Pinpoint the cell where the given text exists, returning its [X, Y] midpoint coordinate. 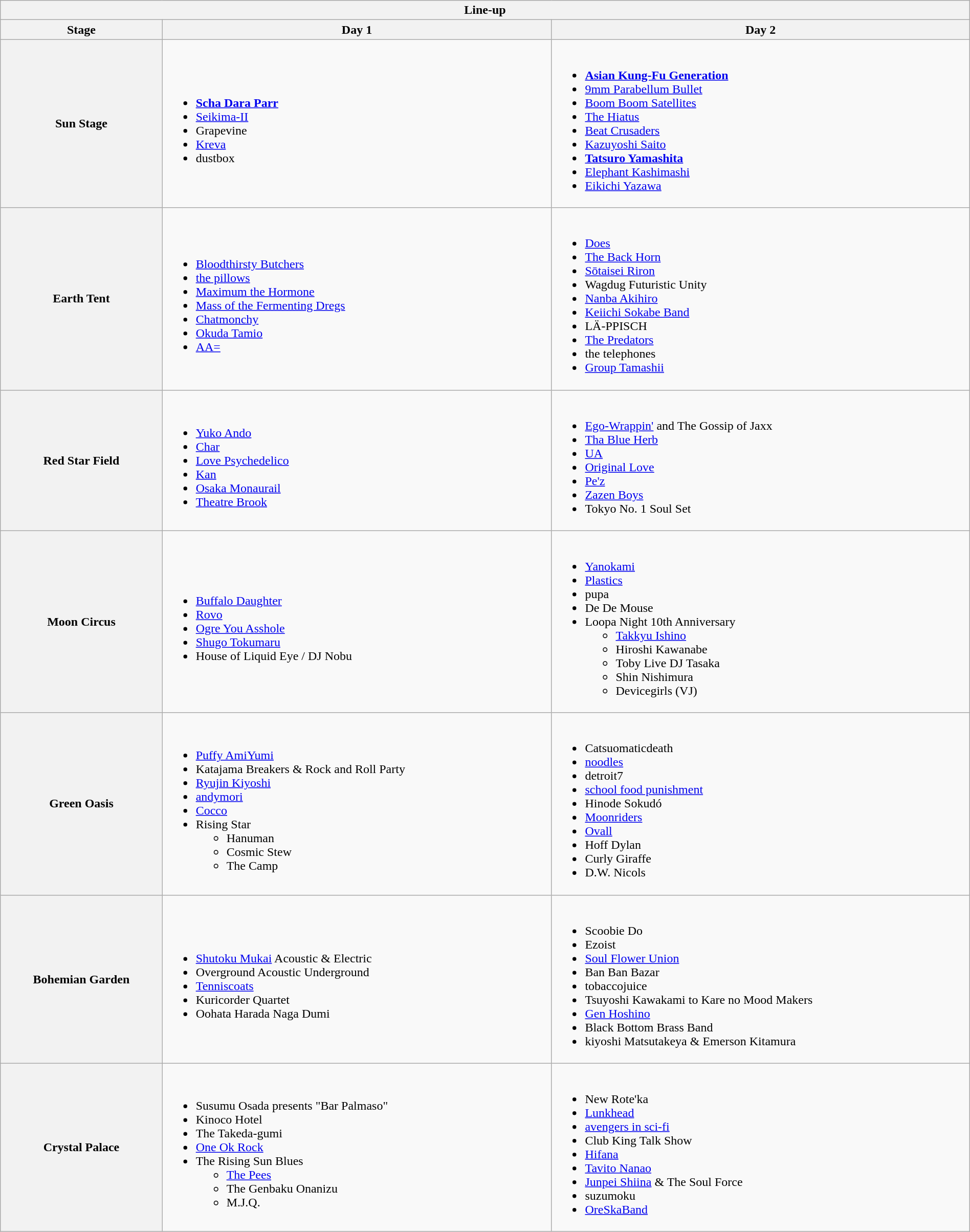
Catsuomaticdeathnoodlesdetroit7school food punishmentHinode SokudóMoonridersOvallHoff DylanCurly GiraffeD.W. Nicols [760, 804]
Day 2 [760, 30]
YanokamiPlasticspupaDe De MouseLoopa Night 10th AnniversaryTakkyu IshinoHiroshi KawanabeToby Live DJ TasakaShin NishimuraDevicegirls (VJ) [760, 622]
Bohemian Garden [81, 979]
Bloodthirsty Butchersthe pillowsMaximum the HormoneMass of the Fermenting DregsChatmonchyOkuda TamioAA= [357, 299]
DoesThe Back HornSōtaisei RironWagdug Futuristic UnityNanba AkihiroKeiichi Sokabe BandLÄ-PPISCHThe Predatorsthe telephonesGroup Tamashii [760, 299]
New Rote'kaLunkheadavengers in sci-fiClub King Talk ShowHifanaTavito NanaoJunpei Shiina & The Soul ForcesuzumokuOreSkaBand [760, 1147]
Puffy AmiYumiKatajama Breakers & Rock and Roll PartyRyujin KiyoshiandymoriCoccoRising StarHanumanCosmic StewThe Camp [357, 804]
Moon Circus [81, 622]
Ego-Wrappin' and The Gossip of JaxxTha Blue HerbUAOriginal LovePe'zZazen BoysTokyo No. 1 Soul Set [760, 460]
Yuko AndoCharLove PsychedelicoKanOsaka MonaurailTheatre Brook [357, 460]
Sun Stage [81, 124]
Crystal Palace [81, 1147]
Green Oasis [81, 804]
Stage [81, 30]
Susumu Osada presents "Bar Palmaso"Kinoco HotelThe Takeda-gumiOne Ok RockThe Rising Sun BluesThe PeesThe Genbaku OnanizuM.J.Q. [357, 1147]
Shutoku Mukai Acoustic & ElectricOverground Acoustic UndergroundTenniscoatsKuricorder QuartetOohata Harada Naga Dumi [357, 979]
Red Star Field [81, 460]
Day 1 [357, 30]
Buffalo DaughterRovoOgre You AssholeShugo TokumaruHouse of Liquid Eye / DJ Nobu [357, 622]
Line-up [485, 10]
Earth Tent [81, 299]
Scha Dara ParrSeikima-IIGrapevineKrevadustbox [357, 124]
